Detect which cell encompasses the target text, then output its [X, Y] center coordinate. 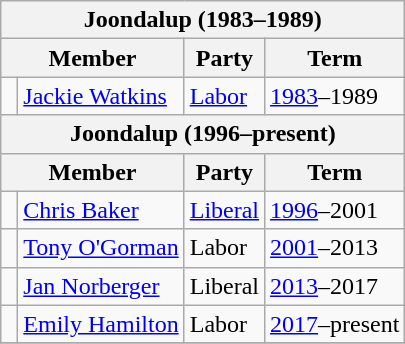
Joondalup (1996–present) [203, 134]
2013–2017 [335, 286]
Jan Norberger [101, 286]
1983–1989 [335, 96]
1996–2001 [335, 210]
2001–2013 [335, 248]
Emily Hamilton [101, 324]
2017–present [335, 324]
Joondalup (1983–1989) [203, 20]
Tony O'Gorman [101, 248]
Chris Baker [101, 210]
Jackie Watkins [101, 96]
